Capture the cell that displays the provided text and extract its [X, Y] central coordinate. 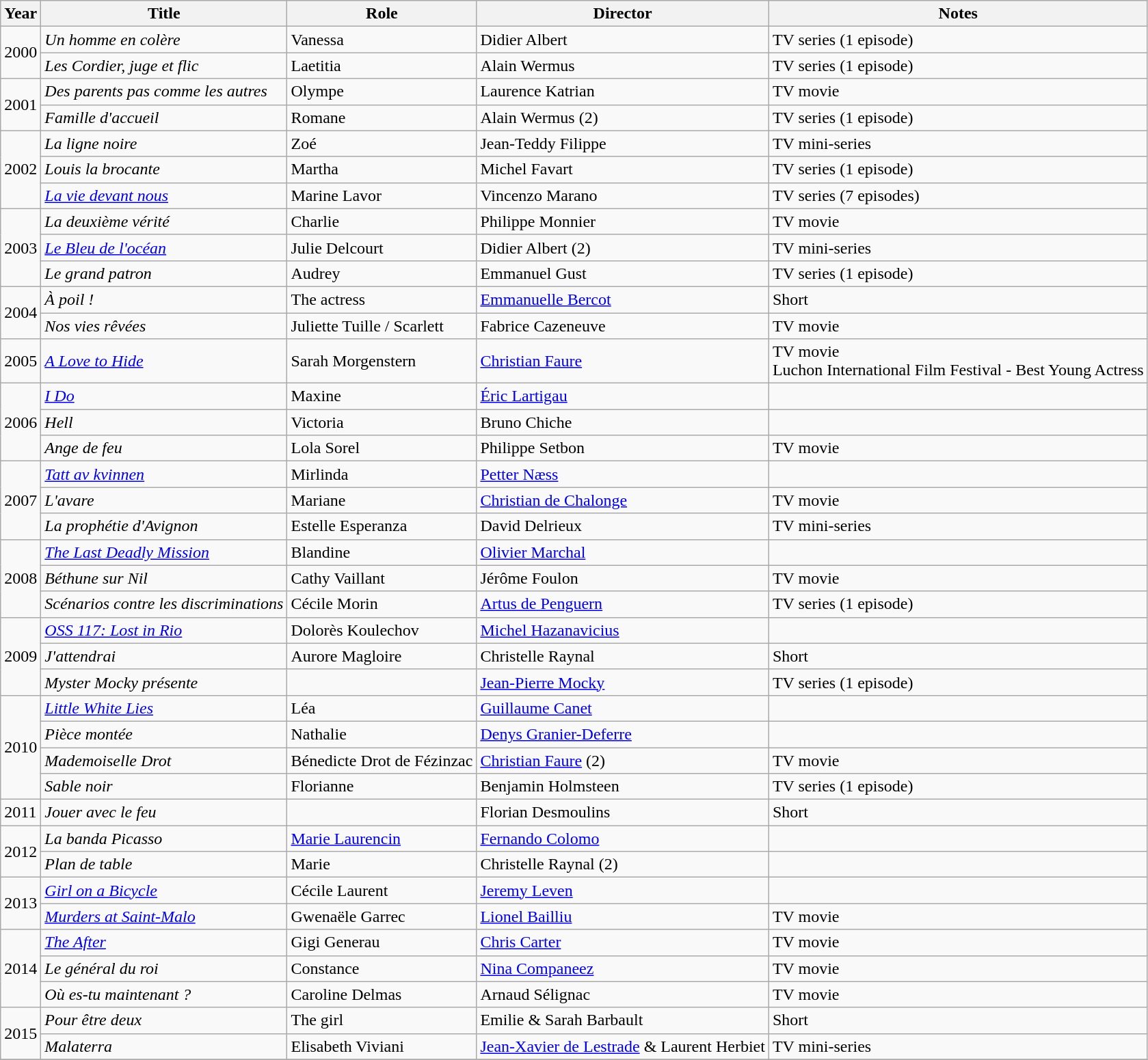
Mademoiselle Drot [164, 761]
Emmanuelle Bercot [623, 299]
Girl on a Bicycle [164, 891]
The girl [382, 1020]
Jean-Pierre Mocky [623, 682]
Fabrice Cazeneuve [623, 326]
À poil ! [164, 299]
2015 [21, 1033]
Vanessa [382, 40]
Director [623, 14]
2005 [21, 361]
Jérôme Foulon [623, 578]
L'avare [164, 500]
Marie [382, 865]
Christian de Chalonge [623, 500]
Blandine [382, 552]
Le général du roi [164, 968]
2006 [21, 422]
Role [382, 14]
Marie Laurencin [382, 839]
Michel Favart [623, 169]
Philippe Monnier [623, 221]
Philippe Setbon [623, 448]
Le grand patron [164, 273]
The After [164, 942]
Les Cordier, juge et flic [164, 66]
Martha [382, 169]
Victoria [382, 422]
Laetitia [382, 66]
David Delrieux [623, 526]
Murders at Saint-Malo [164, 916]
Florian Desmoulins [623, 813]
La deuxième vérité [164, 221]
Guillaume Canet [623, 708]
OSS 117: Lost in Rio [164, 630]
The actress [382, 299]
Nina Companeez [623, 968]
Little White Lies [164, 708]
Cécile Laurent [382, 891]
Olympe [382, 92]
Emmanuel Gust [623, 273]
Estelle Esperanza [382, 526]
Julie Delcourt [382, 247]
Christian Faure [623, 361]
Tatt av kvinnen [164, 474]
Lionel Bailliu [623, 916]
Jouer avec le feu [164, 813]
Juliette Tuille / Scarlett [382, 326]
Artus de Penguern [623, 604]
I Do [164, 396]
Cécile Morin [382, 604]
La banda Picasso [164, 839]
2007 [21, 500]
La ligne noire [164, 144]
Notes [958, 14]
2014 [21, 968]
The Last Deadly Mission [164, 552]
Elisabeth Viviani [382, 1046]
Romane [382, 118]
Caroline Delmas [382, 994]
Le Bleu de l'océan [164, 247]
Léa [382, 708]
Béthune sur Nil [164, 578]
Dolorès Koulechov [382, 630]
2003 [21, 247]
Un homme en colère [164, 40]
Gwenaële Garrec [382, 916]
Vincenzo Marano [623, 195]
Chris Carter [623, 942]
TV movieLuchon International Film Festival - Best Young Actress [958, 361]
Jean-Xavier de Lestrade & Laurent Herbiet [623, 1046]
Éric Lartigau [623, 396]
Didier Albert [623, 40]
Laurence Katrian [623, 92]
Lola Sorel [382, 448]
Zoé [382, 144]
Arnaud Sélignac [623, 994]
A Love to Hide [164, 361]
2012 [21, 852]
Mariane [382, 500]
Louis la brocante [164, 169]
Alain Wermus [623, 66]
Jeremy Leven [623, 891]
Constance [382, 968]
Jean-Teddy Filippe [623, 144]
Plan de table [164, 865]
Title [164, 14]
Year [21, 14]
Nos vies rêvées [164, 326]
Benjamin Holmsteen [623, 787]
Scénarios contre les discriminations [164, 604]
Emilie & Sarah Barbault [623, 1020]
Didier Albert (2) [623, 247]
Gigi Generau [382, 942]
TV series (7 episodes) [958, 195]
Myster Mocky présente [164, 682]
Mirlinda [382, 474]
Aurore Magloire [382, 656]
Fernando Colomo [623, 839]
Bénedicte Drot de Fézinzac [382, 761]
2004 [21, 312]
Alain Wermus (2) [623, 118]
Audrey [382, 273]
Petter Næss [623, 474]
Christian Faure (2) [623, 761]
Pour être deux [164, 1020]
2010 [21, 747]
Charlie [382, 221]
2009 [21, 656]
Florianne [382, 787]
Denys Granier-Deferre [623, 734]
Sable noir [164, 787]
Sarah Morgenstern [382, 361]
Ange de feu [164, 448]
Michel Hazanavicius [623, 630]
Bruno Chiche [623, 422]
Cathy Vaillant [382, 578]
J'attendrai [164, 656]
Malaterra [164, 1046]
Maxine [382, 396]
Olivier Marchal [623, 552]
La prophétie d'Avignon [164, 526]
Où es-tu maintenant ? [164, 994]
Famille d'accueil [164, 118]
Christelle Raynal [623, 656]
2000 [21, 53]
2001 [21, 105]
Pièce montée [164, 734]
2011 [21, 813]
Des parents pas comme les autres [164, 92]
2002 [21, 169]
Hell [164, 422]
Marine Lavor [382, 195]
Christelle Raynal (2) [623, 865]
Nathalie [382, 734]
La vie devant nous [164, 195]
2008 [21, 578]
2013 [21, 903]
